Identify which cell holds the provided text, then report its (x, y) central coordinate. 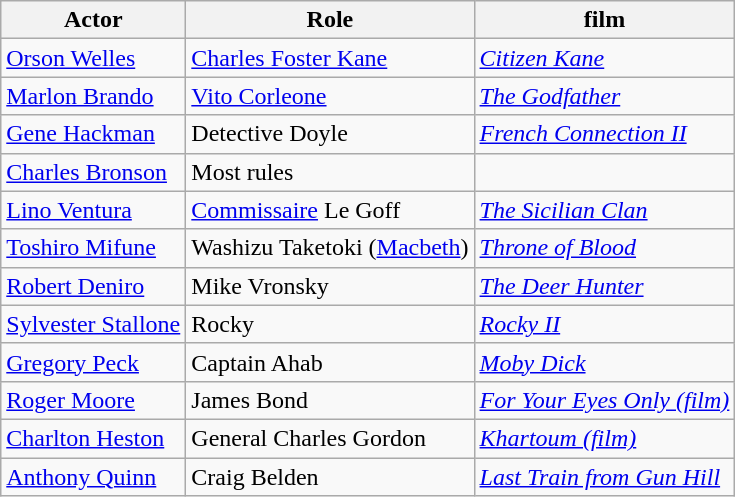
The Godfather (604, 96)
James Bond (330, 400)
Anthony Quinn (94, 477)
Actor (94, 20)
Throne of Blood (604, 248)
The Deer Hunter (604, 286)
Orson Welles (94, 58)
Rocky II (604, 324)
For Your Eyes Only (film) (604, 400)
Marlon Brando (94, 96)
film (604, 20)
Most rules (330, 172)
Gene Hackman (94, 134)
Citizen Kane (604, 58)
Vito Corleone (330, 96)
General Charles Gordon (330, 438)
Charles Foster Kane (330, 58)
Craig Belden (330, 477)
Commissaire Le Goff (330, 210)
Gregory Peck (94, 362)
Mike Vronsky (330, 286)
Detective Doyle (330, 134)
Captain Ahab (330, 362)
Moby Dick (604, 362)
Robert Deniro (94, 286)
French Connection II (604, 134)
Rocky (330, 324)
Charles Bronson (94, 172)
Lino Ventura (94, 210)
Washizu Taketoki (Macbeth) (330, 248)
Charlton Heston (94, 438)
The Sicilian Clan (604, 210)
Last Train from Gun Hill (604, 477)
Role (330, 20)
Roger Moore (94, 400)
Sylvester Stallone (94, 324)
Khartoum (film) (604, 438)
Toshiro Mifune (94, 248)
